From the cell containing the given text, extract its center point as (x, y) coordinate. 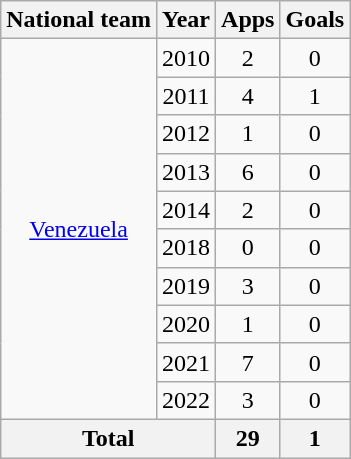
Year (186, 20)
2020 (186, 324)
2018 (186, 248)
Total (108, 438)
2013 (186, 172)
2011 (186, 96)
Goals (315, 20)
2010 (186, 58)
6 (248, 172)
Venezuela (79, 230)
2021 (186, 362)
National team (79, 20)
2019 (186, 286)
2014 (186, 210)
2022 (186, 400)
4 (248, 96)
Apps (248, 20)
2012 (186, 134)
7 (248, 362)
29 (248, 438)
